Return the [x, y] coordinate for the center point of the cell that contains the specified text.  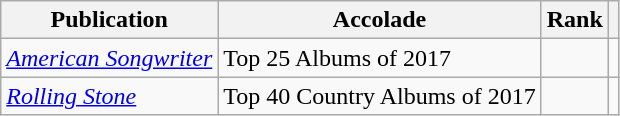
Rank [574, 20]
Publication [110, 20]
Rolling Stone [110, 96]
American Songwriter [110, 58]
Accolade [380, 20]
Top 40 Country Albums of 2017 [380, 96]
Top 25 Albums of 2017 [380, 58]
